Extract the [X, Y] coordinate from the center of the cell holding the provided text.  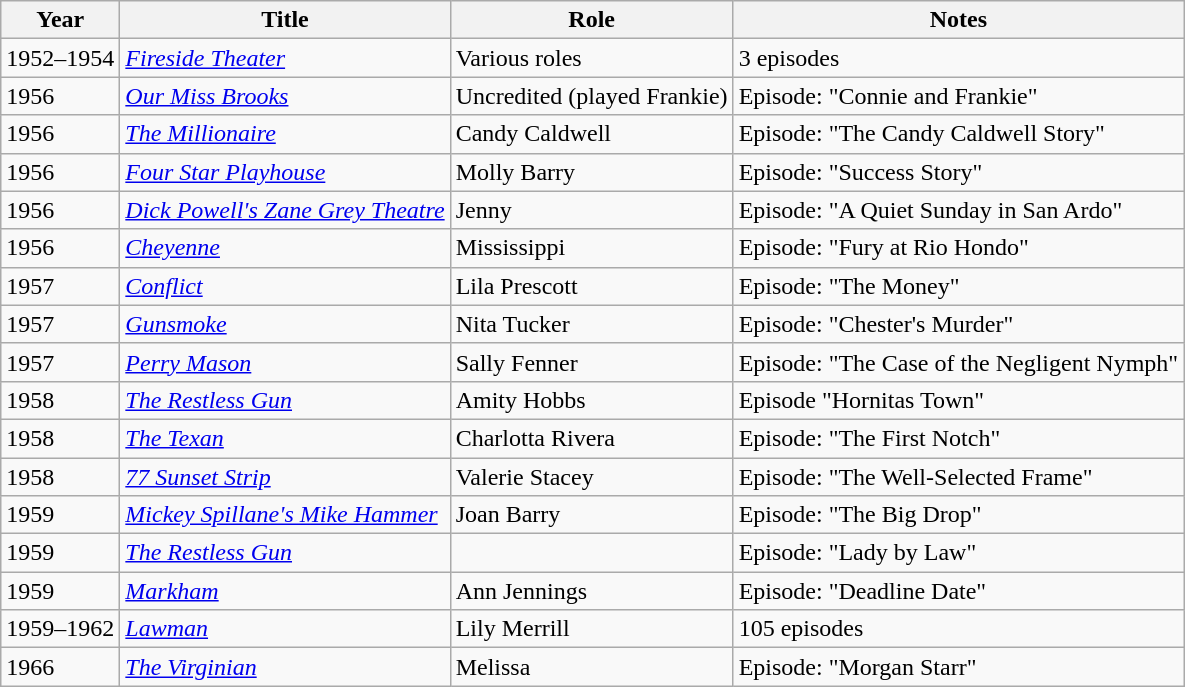
Joan Barry [592, 515]
The Texan [285, 438]
Perry Mason [285, 362]
Episode: "Fury at Rio Hondo" [958, 248]
Melissa [592, 667]
Episode: "The Candy Caldwell Story" [958, 134]
77 Sunset Strip [285, 477]
Episode: "Deadline Date" [958, 591]
Episode: "The Big Drop" [958, 515]
Ann Jennings [592, 591]
Episode: "Connie and Frankie" [958, 96]
Four Star Playhouse [285, 172]
Dick Powell's Zane Grey Theatre [285, 210]
Sally Fenner [592, 362]
Valerie Stacey [592, 477]
Mississippi [592, 248]
Episode: "The Money" [958, 286]
1952–1954 [60, 58]
Episode: "Chester's Murder" [958, 324]
105 episodes [958, 629]
Various roles [592, 58]
3 episodes [958, 58]
Episode: "Lady by Law" [958, 553]
Episode: "Success Story" [958, 172]
Title [285, 20]
Episode: "The First Notch" [958, 438]
Role [592, 20]
Episode: "A Quiet Sunday in San Ardo" [958, 210]
Amity Hobbs [592, 400]
Uncredited (played Frankie) [592, 96]
Lily Merrill [592, 629]
Lawman [285, 629]
Episode: "The Case of the Negligent Nymph" [958, 362]
Jenny [592, 210]
Molly Barry [592, 172]
Our Miss Brooks [285, 96]
The Virginian [285, 667]
Lila Prescott [592, 286]
Candy Caldwell [592, 134]
Nita Tucker [592, 324]
Episode "Hornitas Town" [958, 400]
1966 [60, 667]
Conflict [285, 286]
Fireside Theater [285, 58]
Notes [958, 20]
Episode: "Morgan Starr" [958, 667]
1959–1962 [60, 629]
Mickey Spillane's Mike Hammer [285, 515]
Charlotta Rivera [592, 438]
Episode: "The Well-Selected Frame" [958, 477]
The Millionaire [285, 134]
Gunsmoke [285, 324]
Cheyenne [285, 248]
Markham [285, 591]
Year [60, 20]
